Provide the (X, Y) coordinate of the cell's center where the given text is located.  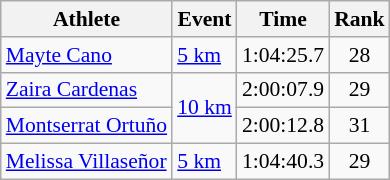
Time (283, 19)
28 (360, 55)
1:04:40.3 (283, 162)
2:00:07.9 (283, 90)
Melissa Villaseñor (86, 162)
10 km (204, 108)
Event (204, 19)
2:00:12.8 (283, 126)
Montserrat Ortuño (86, 126)
Mayte Cano (86, 55)
Zaira Cardenas (86, 90)
1:04:25.7 (283, 55)
Athlete (86, 19)
31 (360, 126)
Rank (360, 19)
